Return the [X, Y] coordinate for the center point of the cell that contains the specified text.  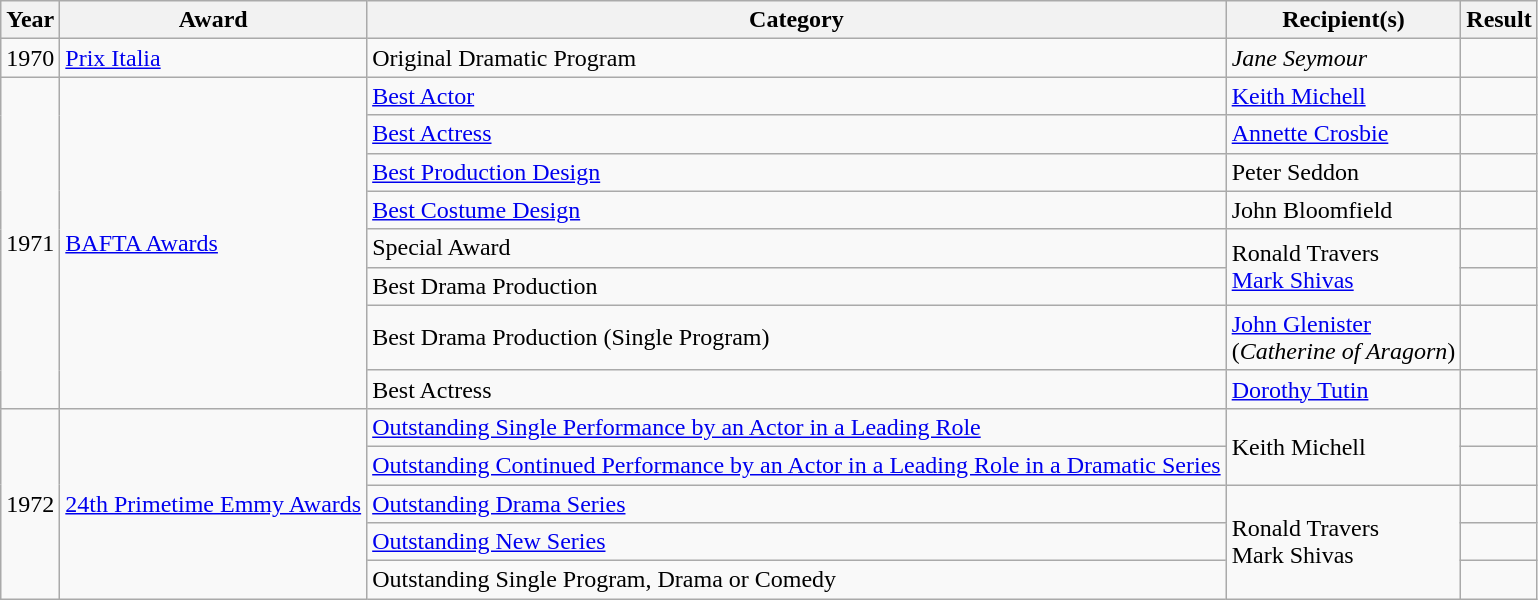
Outstanding Single Performance by an Actor in a Leading Role [797, 427]
Award [214, 20]
24th Primetime Emmy Awards [214, 503]
Year [30, 20]
Dorothy Tutin [1344, 389]
Jane Seymour [1344, 58]
1971 [30, 243]
BAFTA Awards [214, 243]
John Bloomfield [1344, 210]
Best Drama Production [797, 286]
Special Award [797, 248]
Result [1499, 20]
Best Actor [797, 96]
1972 [30, 503]
John Glenister(Catherine of Aragorn) [1344, 338]
Outstanding Single Program, Drama or Comedy [797, 580]
Category [797, 20]
Best Drama Production (Single Program) [797, 338]
Best Production Design [797, 172]
Annette Crosbie [1344, 134]
Recipient(s) [1344, 20]
Prix Italia [214, 58]
Outstanding Continued Performance by an Actor in a Leading Role in a Dramatic Series [797, 465]
1970 [30, 58]
Best Costume Design [797, 210]
Peter Seddon [1344, 172]
Outstanding New Series [797, 542]
Outstanding Drama Series [797, 503]
Original Dramatic Program [797, 58]
